Identify which cell holds the provided text, then report its [x, y] central coordinate. 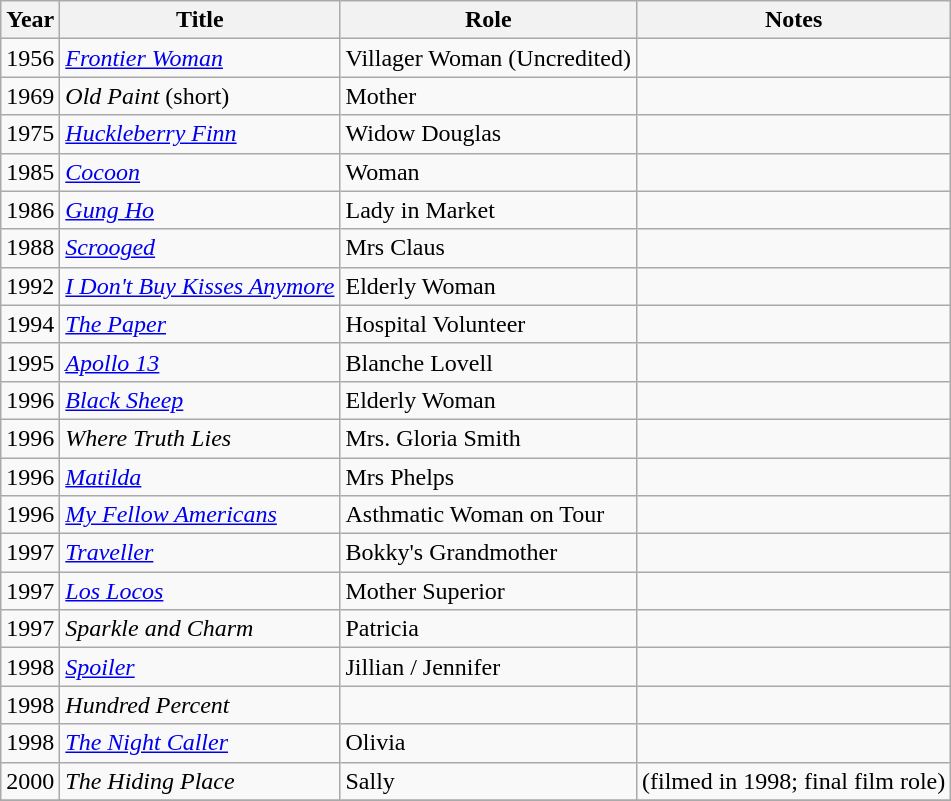
Huckleberry Finn [200, 134]
Mother Superior [488, 591]
Role [488, 20]
1956 [30, 58]
Scrooged [200, 248]
1975 [30, 134]
Hundred Percent [200, 705]
Asthmatic Woman on Tour [488, 515]
Year [30, 20]
1992 [30, 286]
Old Paint (short) [200, 96]
1985 [30, 172]
The Hiding Place [200, 781]
Bokky's Grandmother [488, 553]
Spoiler [200, 667]
1988 [30, 248]
Olivia [488, 743]
Mrs Claus [488, 248]
My Fellow Americans [200, 515]
Title [200, 20]
Gung Ho [200, 210]
Sparkle and Charm [200, 629]
Hospital Volunteer [488, 324]
Frontier Woman [200, 58]
The Night Caller [200, 743]
1995 [30, 362]
Patricia [488, 629]
Lady in Market [488, 210]
Mrs. Gloria Smith [488, 438]
Widow Douglas [488, 134]
Where Truth Lies [200, 438]
Notes [793, 20]
Los Locos [200, 591]
2000 [30, 781]
Traveller [200, 553]
The Paper [200, 324]
1986 [30, 210]
1994 [30, 324]
Apollo 13 [200, 362]
Mother [488, 96]
Black Sheep [200, 400]
Villager Woman (Uncredited) [488, 58]
Mrs Phelps [488, 477]
Cocoon [200, 172]
I Don't Buy Kisses Anymore [200, 286]
Blanche Lovell [488, 362]
Jillian / Jennifer [488, 667]
Matilda [200, 477]
Sally [488, 781]
1969 [30, 96]
Woman [488, 172]
(filmed in 1998; final film role) [793, 781]
